Scan for the cell matching the given text and deliver its [X, Y] coordinate at center. 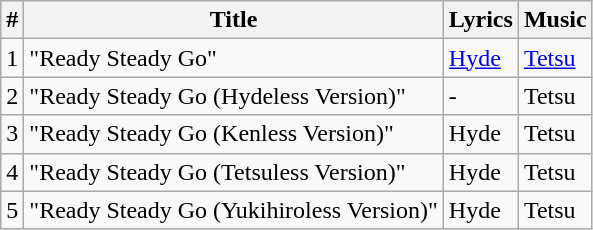
Lyrics [480, 20]
"Ready Steady Go (Kenless Version)" [234, 134]
4 [12, 172]
# [12, 20]
"Ready Steady Go (Hydeless Version)" [234, 96]
3 [12, 134]
"Ready Steady Go (Yukihiroless Version)" [234, 210]
2 [12, 96]
"Ready Steady Go" [234, 58]
Music [555, 20]
1 [12, 58]
‐ [480, 96]
"Ready Steady Go (Tetsuless Version)" [234, 172]
5 [12, 210]
Title [234, 20]
